Locate the cell with the specified text and output its (x, y) center coordinate. 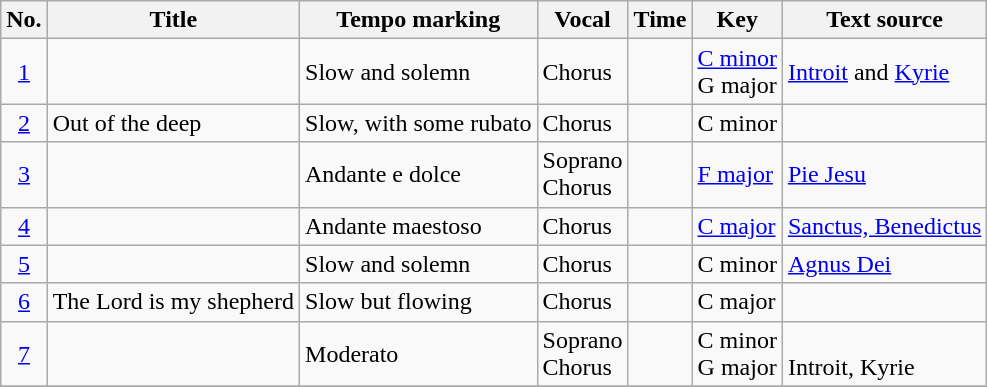
Key (737, 20)
Time (660, 20)
3 (24, 174)
4 (24, 226)
Introit, Kyrie (884, 354)
No. (24, 20)
Slow, with some rubato (418, 123)
The Lord is my shepherd (173, 302)
2 (24, 123)
F major (737, 174)
Tempo marking (418, 20)
Andante maestoso (418, 226)
Slow but flowing (418, 302)
Text source (884, 20)
Out of the deep (173, 123)
5 (24, 264)
6 (24, 302)
Agnus Dei (884, 264)
Sanctus, Benedictus (884, 226)
1 (24, 72)
Pie Jesu (884, 174)
Introit and Kyrie (884, 72)
7 (24, 354)
Moderato (418, 354)
Vocal (582, 20)
Title (173, 20)
Andante e dolce (418, 174)
